Scan for the cell matching the given text and deliver its (X, Y) coordinate at center. 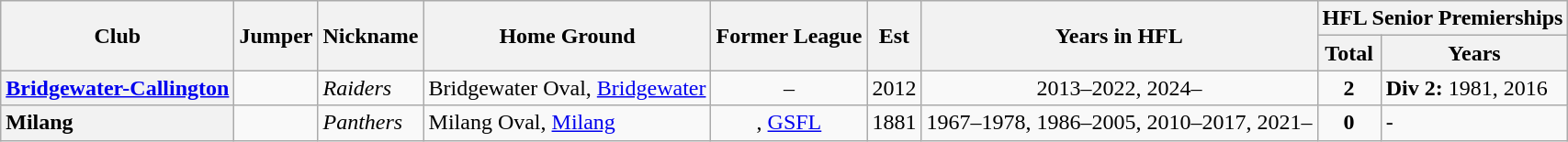
Panthers (371, 123)
Bridgewater-Callington (118, 88)
Milang (118, 123)
, GSFL (789, 123)
Years (1474, 53)
Nickname (371, 36)
Years in HFL (1119, 36)
Est (895, 36)
2012 (895, 88)
Bridgewater Oval, Bridgewater (568, 88)
Home Ground (568, 36)
Club (118, 36)
2013–2022, 2024– (1119, 88)
1967–1978, 1986–2005, 2010–2017, 2021– (1119, 123)
Raiders (371, 88)
Total (1348, 53)
Milang Oval, Milang (568, 123)
0 (1348, 123)
Former League (789, 36)
1881 (895, 123)
– (789, 88)
Jumper (276, 36)
HFL Senior Premierships (1442, 18)
- (1474, 123)
Div 2: 1981, 2016 (1474, 88)
2 (1348, 88)
